Locate the cell with the specified text and output its (x, y) center coordinate. 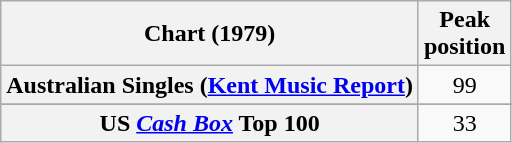
99 (464, 85)
33 (464, 123)
Peakposition (464, 34)
Chart (1979) (210, 34)
Australian Singles (Kent Music Report) (210, 85)
US Cash Box Top 100 (210, 123)
